Identify which cell holds the provided text, then report its (X, Y) central coordinate. 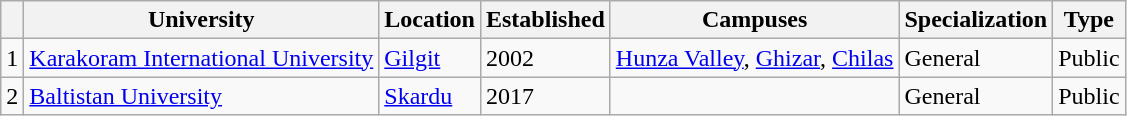
Skardu (430, 96)
Type (1089, 20)
Specialization (976, 20)
2017 (545, 96)
1 (12, 58)
Baltistan University (202, 96)
University (202, 20)
2 (12, 96)
Established (545, 20)
Gilgit (430, 58)
Hunza Valley, Ghizar, Chilas (754, 58)
2002 (545, 58)
Karakoram International University (202, 58)
Location (430, 20)
Campuses (754, 20)
